Output the [X, Y] coordinate of the center of the cell containing the given text.  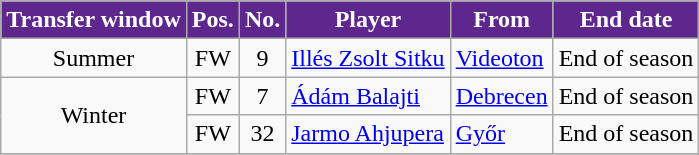
Jarmo Ahjupera [368, 134]
Transfer window [94, 20]
7 [262, 96]
9 [262, 58]
Winter [94, 115]
Summer [94, 58]
32 [262, 134]
End date [626, 20]
Player [368, 20]
Győr [502, 134]
From [502, 20]
Pos. [212, 20]
No. [262, 20]
Illés Zsolt Sitku [368, 58]
Debrecen [502, 96]
Videoton [502, 58]
Ádám Balajti [368, 96]
